From the cell containing the given text, extract its center point as (X, Y) coordinate. 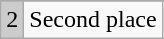
2 (12, 20)
Second place (93, 20)
